Capture the cell that displays the provided text and extract its [x, y] central coordinate. 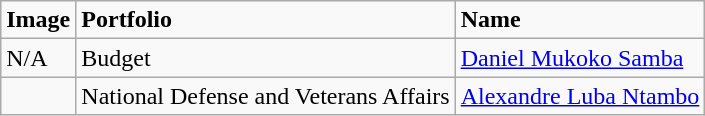
Daniel Mukoko Samba [580, 58]
National Defense and Veterans Affairs [266, 96]
Name [580, 20]
Image [38, 20]
Budget [266, 58]
N/A [38, 58]
Alexandre Luba Ntambo [580, 96]
Portfolio [266, 20]
